Output the [x, y] coordinate of the center of the cell containing the given text.  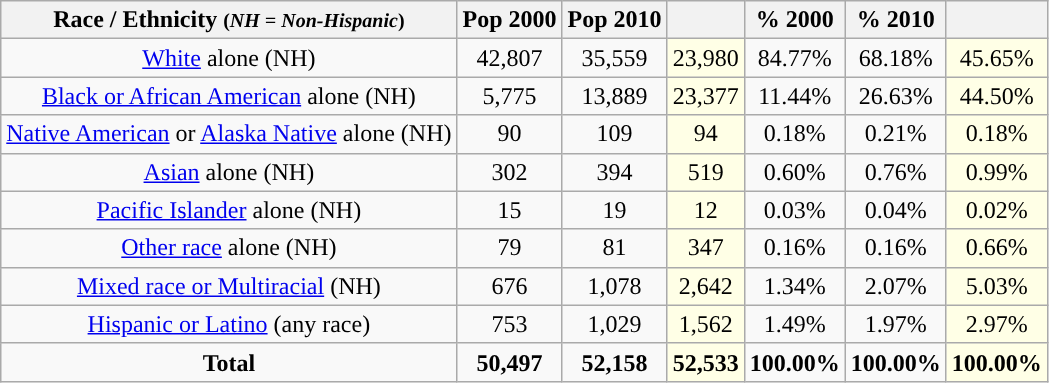
2,642 [706, 286]
753 [510, 324]
5.03% [996, 286]
% 2010 [896, 20]
Pop 2010 [614, 20]
Other race alone (NH) [229, 248]
1.34% [794, 286]
5,775 [510, 96]
2.07% [896, 286]
Pop 2000 [510, 20]
519 [706, 172]
0.99% [996, 172]
394 [614, 172]
44.50% [996, 96]
0.66% [996, 248]
Total [229, 362]
0.21% [896, 134]
79 [510, 248]
347 [706, 248]
26.63% [896, 96]
0.60% [794, 172]
1,562 [706, 324]
52,533 [706, 362]
84.77% [794, 58]
11.44% [794, 96]
35,559 [614, 58]
2.97% [996, 324]
94 [706, 134]
23,377 [706, 96]
White alone (NH) [229, 58]
0.03% [794, 210]
Asian alone (NH) [229, 172]
109 [614, 134]
Native American or Alaska Native alone (NH) [229, 134]
81 [614, 248]
23,980 [706, 58]
0.02% [996, 210]
12 [706, 210]
Black or African American alone (NH) [229, 96]
0.76% [896, 172]
0.04% [896, 210]
Race / Ethnicity (NH = Non-Hispanic) [229, 20]
Mixed race or Multiracial (NH) [229, 286]
19 [614, 210]
676 [510, 286]
Hispanic or Latino (any race) [229, 324]
13,889 [614, 96]
% 2000 [794, 20]
15 [510, 210]
45.65% [996, 58]
1.97% [896, 324]
42,807 [510, 58]
52,158 [614, 362]
1.49% [794, 324]
1,029 [614, 324]
90 [510, 134]
302 [510, 172]
Pacific Islander alone (NH) [229, 210]
1,078 [614, 286]
68.18% [896, 58]
50,497 [510, 362]
